For the text-containing cell, return its midpoint in (x, y) coordinate format. 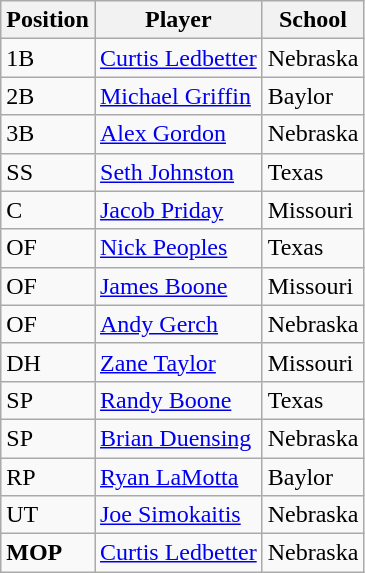
Ryan LaMotta (178, 477)
Seth Johnston (178, 172)
Zane Taylor (178, 362)
DH (48, 362)
2B (48, 96)
RP (48, 477)
UT (48, 515)
Brian Duensing (178, 438)
Position (48, 20)
Nick Peoples (178, 248)
Player (178, 20)
Michael Griffin (178, 96)
MOP (48, 553)
School (313, 20)
Joe Simokaitis (178, 515)
Randy Boone (178, 400)
James Boone (178, 286)
3B (48, 134)
Jacob Priday (178, 210)
Alex Gordon (178, 134)
C (48, 210)
1B (48, 58)
Andy Gerch (178, 324)
SS (48, 172)
